Capture the cell that displays the provided text and extract its [x, y] central coordinate. 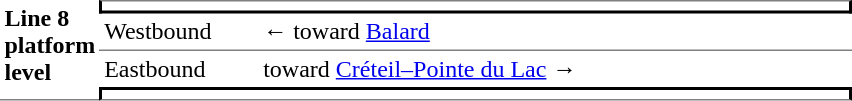
Eastbound [180, 69]
Line 8 platform level [50, 50]
Westbound [180, 33]
